Return (X, Y) of the center of cell containing provided text 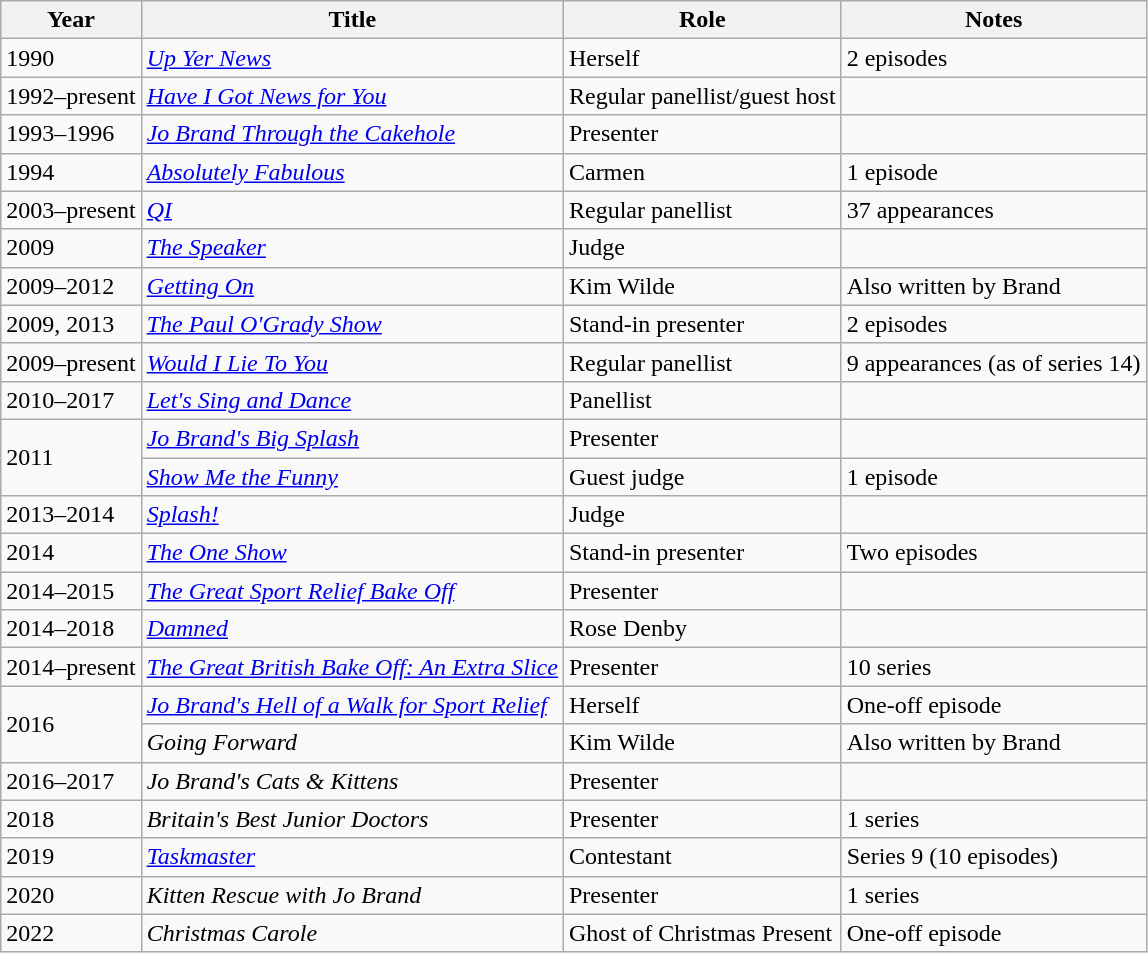
2003–present (71, 210)
Let's Sing and Dance (352, 400)
2009–present (71, 362)
Two episodes (994, 553)
2013–2014 (71, 515)
2014 (71, 553)
Going Forward (352, 743)
Notes (994, 20)
Title (352, 20)
2016 (71, 724)
Britain's Best Junior Doctors (352, 819)
Role (702, 20)
Kitten Rescue with Jo Brand (352, 895)
Taskmaster (352, 857)
2014–present (71, 667)
Rose Denby (702, 629)
Up Yer News (352, 58)
2019 (71, 857)
2009, 2013 (71, 324)
Jo Brand's Cats & Kittens (352, 781)
1994 (71, 172)
Jo Brand's Big Splash (352, 438)
The Great British Bake Off: An Extra Slice (352, 667)
Damned (352, 629)
1993–1996 (71, 134)
9 appearances (as of series 14) (994, 362)
Would I Lie To You (352, 362)
2010–2017 (71, 400)
2011 (71, 457)
2016–2017 (71, 781)
Panellist (702, 400)
QI (352, 210)
Splash! (352, 515)
1992–present (71, 96)
Series 9 (10 episodes) (994, 857)
2014–2018 (71, 629)
Have I Got News for You (352, 96)
Christmas Carole (352, 933)
Ghost of Christmas Present (702, 933)
Regular panellist/guest host (702, 96)
2009–2012 (71, 286)
2020 (71, 895)
2022 (71, 933)
2009 (71, 248)
Absolutely Fabulous (352, 172)
Getting On (352, 286)
Jo Brand's Hell of a Walk for Sport Relief (352, 705)
Contestant (702, 857)
Carmen (702, 172)
1990 (71, 58)
10 series (994, 667)
Jo Brand Through the Cakehole (352, 134)
Guest judge (702, 477)
The Paul O'Grady Show (352, 324)
The Great Sport Relief Bake Off (352, 591)
2014–2015 (71, 591)
Show Me the Funny (352, 477)
Year (71, 20)
37 appearances (994, 210)
The One Show (352, 553)
2018 (71, 819)
The Speaker (352, 248)
